Provide the (x, y) coordinate of the cell's center where the given text is located.  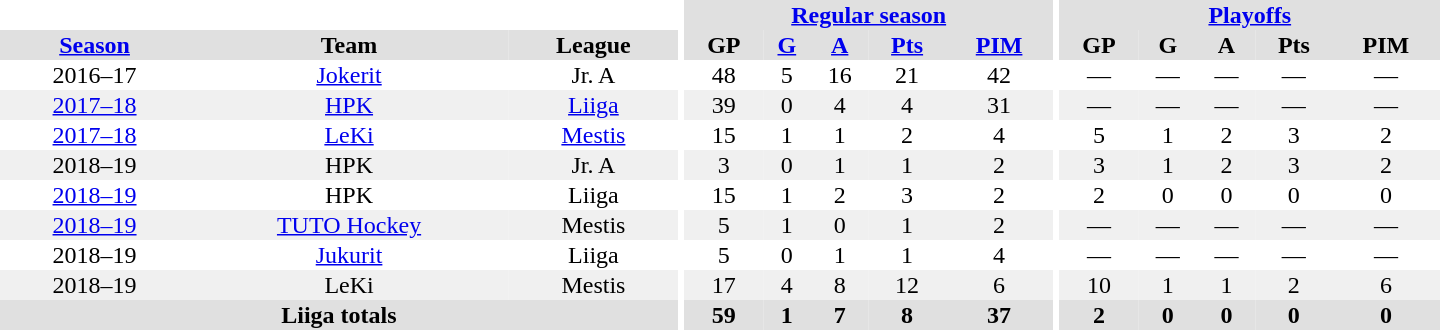
TUTO Hockey (349, 225)
48 (724, 75)
Regular season (868, 15)
39 (724, 105)
42 (999, 75)
16 (840, 75)
Playoffs (1250, 15)
21 (907, 75)
2016–17 (94, 75)
Liiga totals (339, 315)
League (594, 45)
Season (94, 45)
17 (724, 285)
59 (724, 315)
Jokerit (349, 75)
Jukurit (349, 255)
10 (1100, 285)
12 (907, 285)
31 (999, 105)
7 (840, 315)
Team (349, 45)
37 (999, 315)
